Return the [X, Y] coordinate for the center point of the cell that contains the specified text.  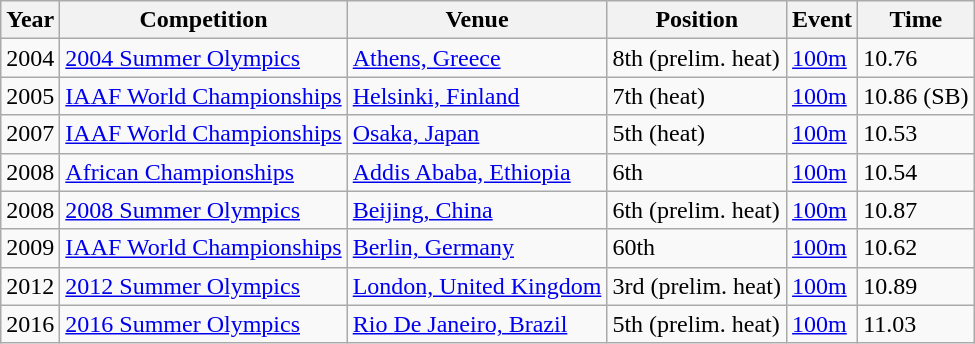
5th (heat) [697, 134]
2008 Summer Olympics [204, 210]
2016 Summer Olympics [204, 324]
10.76 [916, 58]
6th [697, 172]
6th (prelim. heat) [697, 210]
2004 Summer Olympics [204, 58]
Osaka, Japan [477, 134]
2004 [30, 58]
2016 [30, 324]
Addis Ababa, Ethiopia [477, 172]
10.89 [916, 286]
10.86 (SB) [916, 96]
11.03 [916, 324]
Beijing, China [477, 210]
London, United Kingdom [477, 286]
Rio De Janeiro, Brazil [477, 324]
Event [822, 20]
10.62 [916, 248]
Year [30, 20]
10.54 [916, 172]
2012 [30, 286]
Position [697, 20]
3rd (prelim. heat) [697, 286]
8th (prelim. heat) [697, 58]
Time [916, 20]
Berlin, Germany [477, 248]
Helsinki, Finland [477, 96]
2005 [30, 96]
Competition [204, 20]
2012 Summer Olympics [204, 286]
5th (prelim. heat) [697, 324]
60th [697, 248]
2009 [30, 248]
Venue [477, 20]
10.87 [916, 210]
10.53 [916, 134]
Athens, Greece [477, 58]
7th (heat) [697, 96]
African Championships [204, 172]
2007 [30, 134]
